Return [X, Y] of the center of cell containing provided text 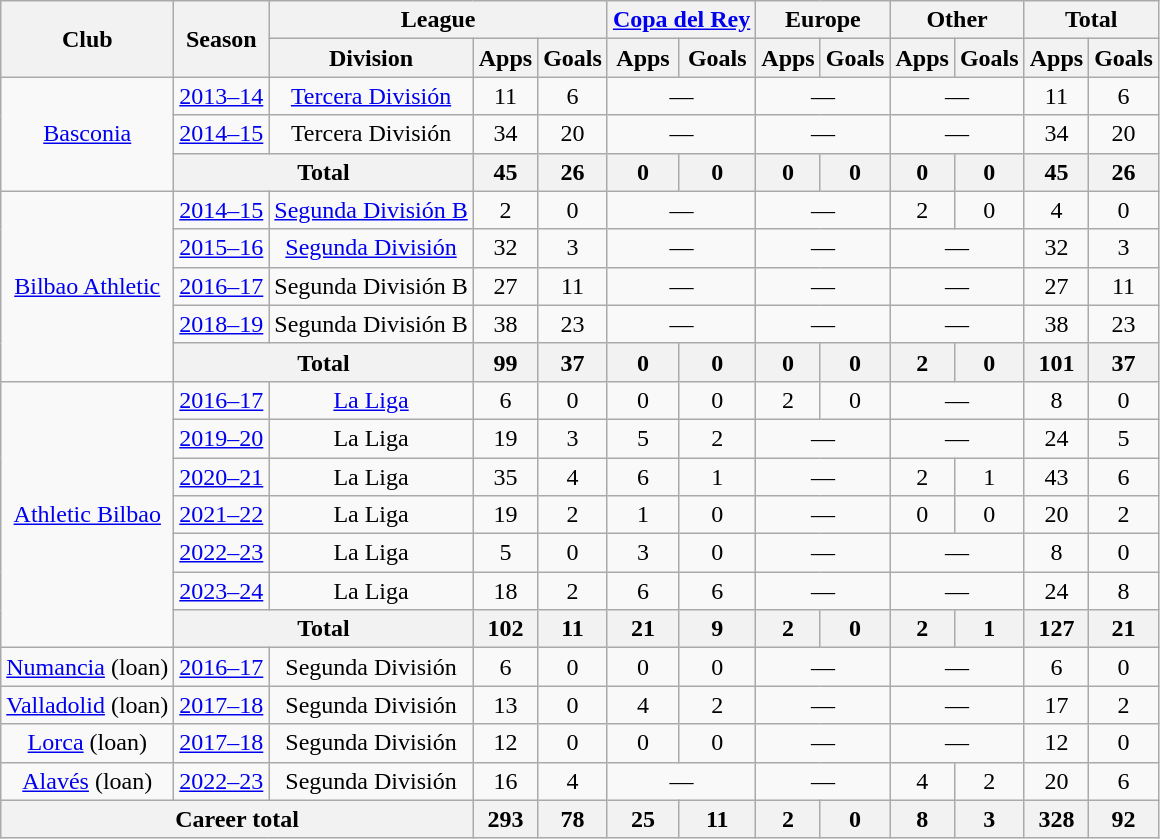
2015–16 [222, 248]
Division [371, 58]
9 [718, 629]
Valladolid (loan) [88, 705]
2020–21 [222, 477]
13 [505, 705]
99 [505, 362]
17 [1056, 705]
Europe [823, 20]
2021–22 [222, 515]
Numancia (loan) [88, 667]
Copa del Rey [681, 20]
16 [505, 781]
2013–14 [222, 96]
2018–19 [222, 324]
293 [505, 819]
328 [1056, 819]
Basconia [88, 134]
78 [573, 819]
League [438, 20]
18 [505, 591]
Alavés (loan) [88, 781]
92 [1124, 819]
127 [1056, 629]
Athletic Bilbao [88, 514]
35 [505, 477]
101 [1056, 362]
102 [505, 629]
2019–20 [222, 438]
Career total [237, 819]
Club [88, 39]
25 [642, 819]
2023–24 [222, 591]
Other [957, 20]
Bilbao Athletic [88, 286]
Lorca (loan) [88, 743]
43 [1056, 477]
Season [222, 39]
